Identify which cell holds the provided text, then report its (X, Y) central coordinate. 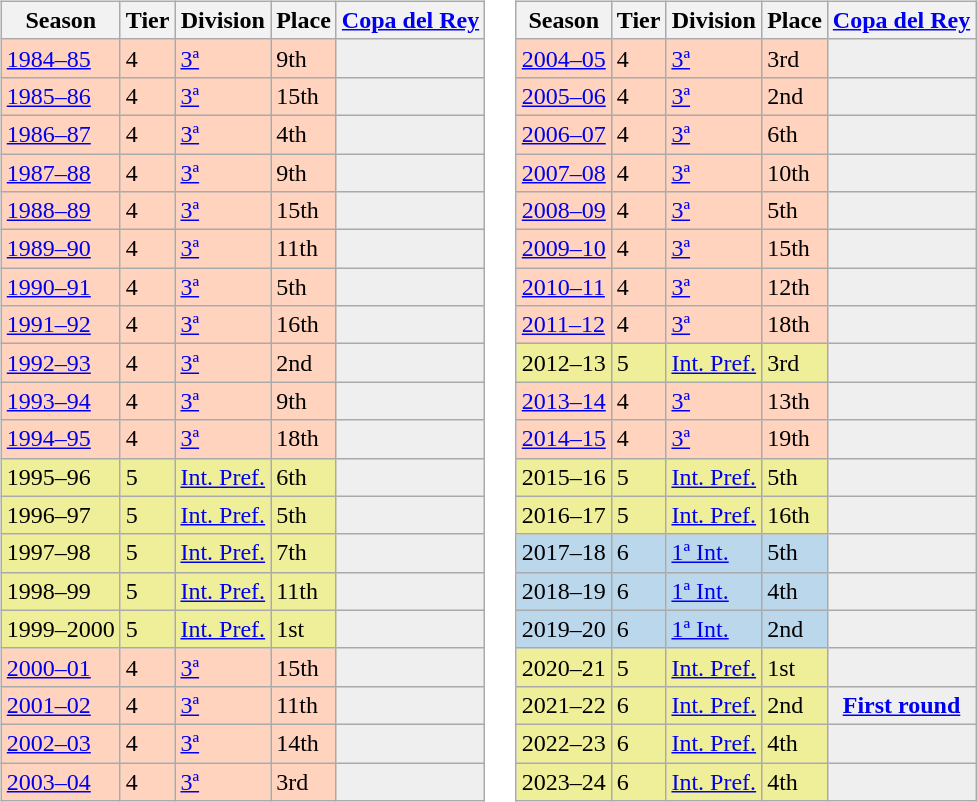
2022–23 (564, 743)
2017–18 (564, 553)
1989–90 (60, 249)
1984–85 (60, 58)
1994–95 (60, 439)
2000–01 (60, 667)
1999–2000 (60, 629)
1985–86 (60, 96)
2009–10 (564, 249)
2006–07 (564, 134)
First round (901, 705)
2016–17 (564, 515)
2005–06 (564, 96)
2013–14 (564, 401)
1991–92 (60, 325)
2021–22 (564, 705)
1986–87 (60, 134)
2015–16 (564, 477)
1996–97 (60, 515)
2004–05 (564, 58)
2011–12 (564, 325)
1997–98 (60, 553)
1987–88 (60, 173)
12th (795, 287)
7th (304, 553)
2010–11 (564, 287)
14th (304, 743)
2002–03 (60, 743)
1992–93 (60, 363)
2008–09 (564, 211)
2003–04 (60, 781)
2023–24 (564, 781)
10th (795, 173)
1993–94 (60, 401)
1990–91 (60, 287)
2012–13 (564, 363)
1995–96 (60, 477)
1998–99 (60, 591)
2020–21 (564, 667)
13th (795, 401)
2014–15 (564, 439)
2019–20 (564, 629)
2001–02 (60, 705)
1988–89 (60, 211)
19th (795, 439)
2018–19 (564, 591)
2007–08 (564, 173)
